Return [X, Y] of the center of cell containing provided text 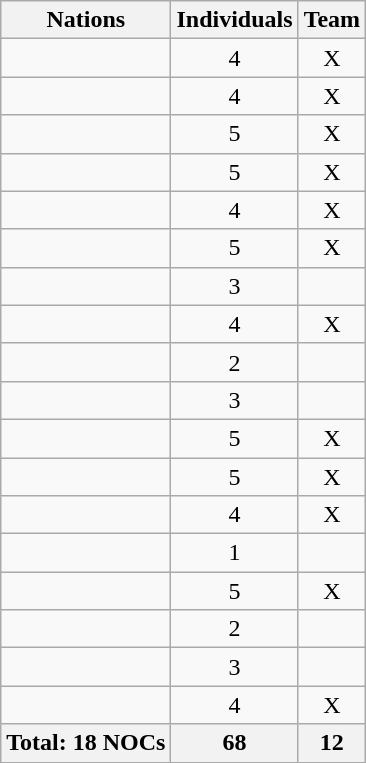
Team [332, 20]
12 [332, 743]
1 [234, 553]
68 [234, 743]
Total: 18 NOCs [86, 743]
Individuals [234, 20]
Nations [86, 20]
